Provide the (x, y) coordinate of the cell's center where the given text is located.  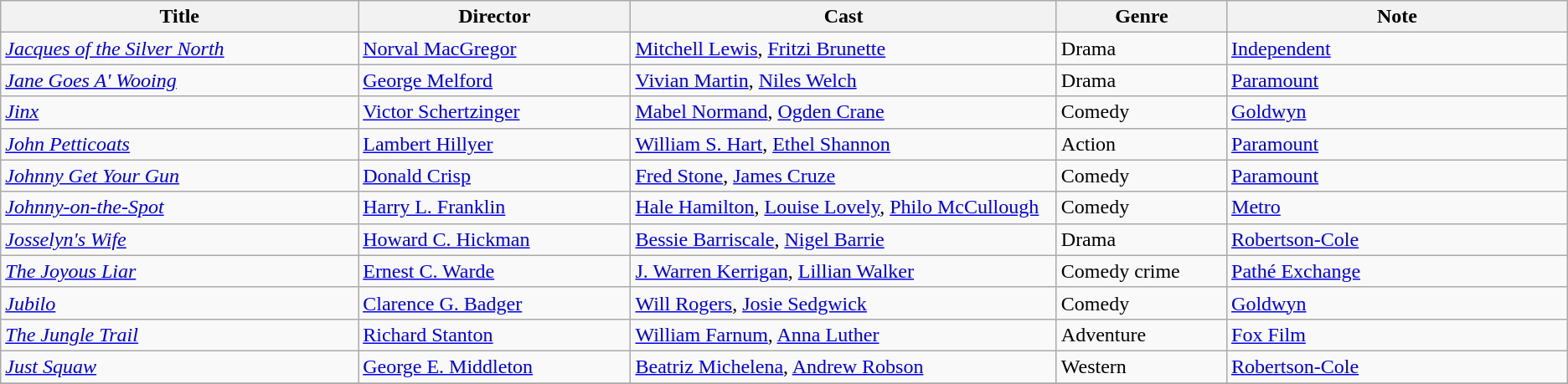
Pathé Exchange (1397, 271)
Vivian Martin, Niles Welch (843, 80)
J. Warren Kerrigan, Lillian Walker (843, 271)
Mitchell Lewis, Fritzi Brunette (843, 49)
Fox Film (1397, 335)
Cast (843, 17)
Genre (1141, 17)
Josselyn's Wife (179, 239)
Johnny Get Your Gun (179, 176)
Beatriz Michelena, Andrew Robson (843, 366)
Independent (1397, 49)
Director (494, 17)
Will Rogers, Josie Sedgwick (843, 303)
Richard Stanton (494, 335)
Hale Hamilton, Louise Lovely, Philo McCullough (843, 207)
Just Squaw (179, 366)
Clarence G. Badger (494, 303)
Western (1141, 366)
Howard C. Hickman (494, 239)
Norval MacGregor (494, 49)
The Joyous Liar (179, 271)
The Jungle Trail (179, 335)
Donald Crisp (494, 176)
Fred Stone, James Cruze (843, 176)
William Farnum, Anna Luther (843, 335)
Note (1397, 17)
Comedy crime (1141, 271)
Title (179, 17)
Adventure (1141, 335)
Mabel Normand, Ogden Crane (843, 112)
Jubilo (179, 303)
William S. Hart, Ethel Shannon (843, 144)
Jinx (179, 112)
Harry L. Franklin (494, 207)
Lambert Hillyer (494, 144)
Victor Schertzinger (494, 112)
Metro (1397, 207)
Johnny-on-the-Spot (179, 207)
Action (1141, 144)
Jacques of the Silver North (179, 49)
George Melford (494, 80)
George E. Middleton (494, 366)
John Petticoats (179, 144)
Ernest C. Warde (494, 271)
Bessie Barriscale, Nigel Barrie (843, 239)
Jane Goes A' Wooing (179, 80)
